Scan for the cell matching the given text and deliver its [X, Y] coordinate at center. 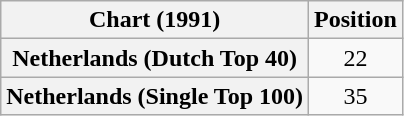
Position [356, 20]
Chart (1991) [155, 20]
22 [356, 58]
Netherlands (Single Top 100) [155, 96]
35 [356, 96]
Netherlands (Dutch Top 40) [155, 58]
